Locate the cell with the specified text and output its [X, Y] center coordinate. 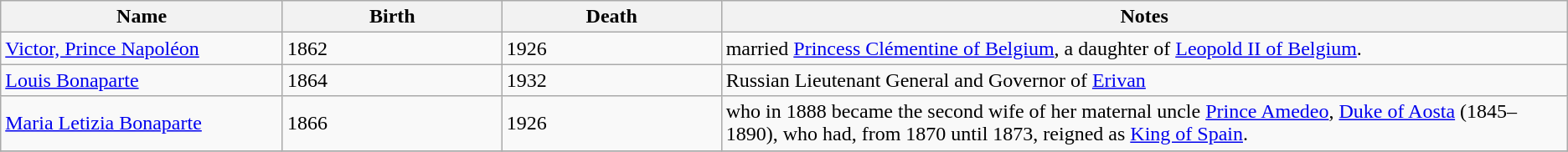
1864 [392, 80]
1866 [392, 124]
Louis Bonaparte [142, 80]
Victor, Prince Napoléon [142, 48]
1932 [611, 80]
Name [142, 17]
1862 [392, 48]
Maria Letizia Bonaparte [142, 124]
Notes [1144, 17]
Birth [392, 17]
Russian Lieutenant General and Governor of Erivan [1144, 80]
married Princess Clémentine of Belgium, a daughter of Leopold II of Belgium. [1144, 48]
Death [611, 17]
